Return [X, Y] of the center of cell containing provided text 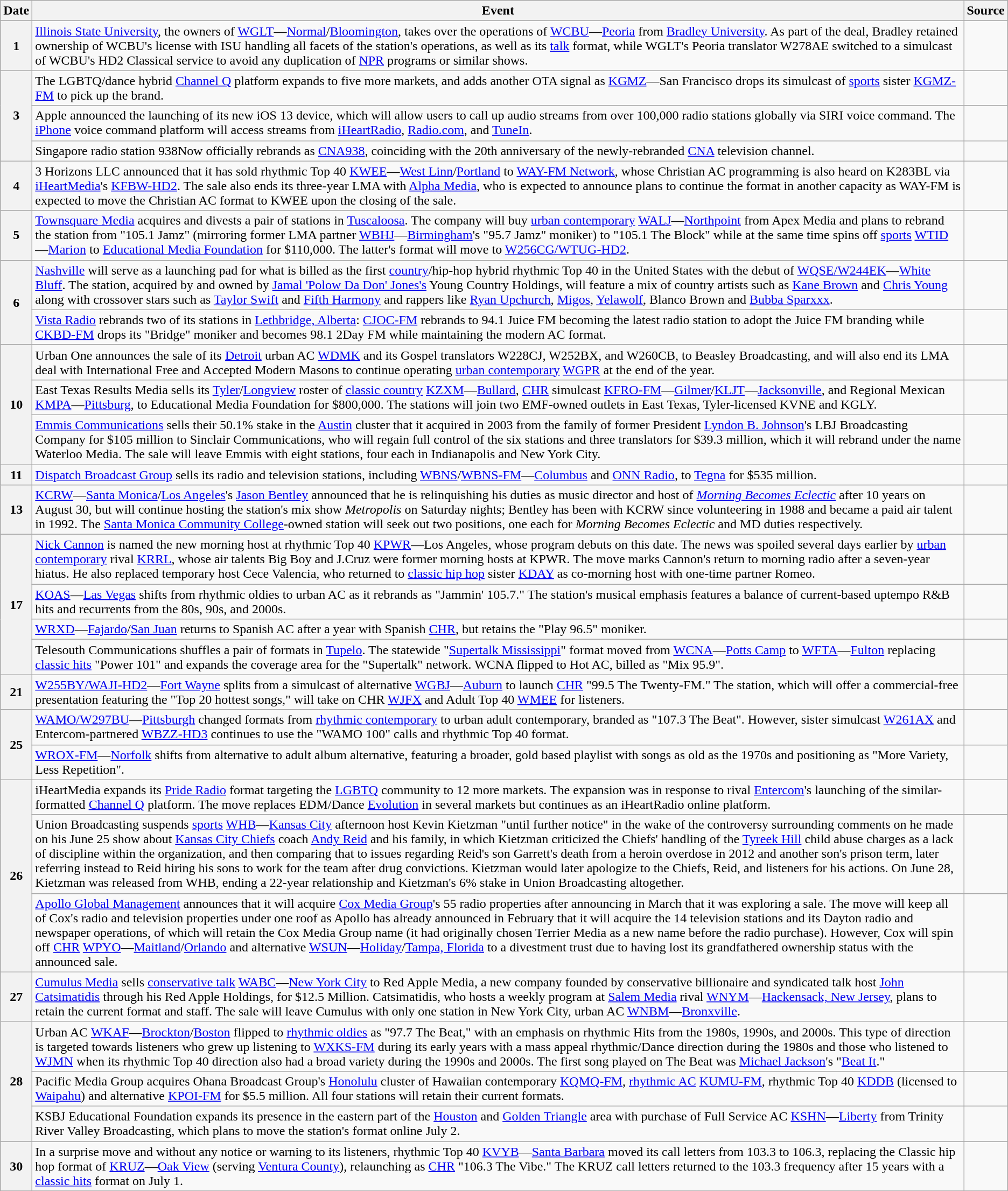
Source [985, 11]
4 [16, 186]
3 [16, 116]
Date [16, 11]
13 [16, 510]
1 [16, 46]
30 [16, 1166]
10 [16, 404]
27 [16, 997]
Event [498, 11]
11 [16, 474]
5 [16, 235]
6 [16, 303]
26 [16, 875]
Dispatch Broadcast Group sells its radio and television stations, including WBNS/WBNS-FM—Columbus and ONN Radio, to Tegna for $535 million. [498, 474]
17 [16, 605]
WRXD—Fajardo/San Juan returns to Spanish AC after a year with Spanish CHR, but retains the "Play 96.5" moniker. [498, 629]
28 [16, 1081]
Singapore radio station 938Now officially rebrands as CNA938, coinciding with the 20th anniversary of the newly-rebranded CNA television channel. [498, 151]
25 [16, 745]
21 [16, 692]
